Identify which cell holds the provided text, then report its (X, Y) central coordinate. 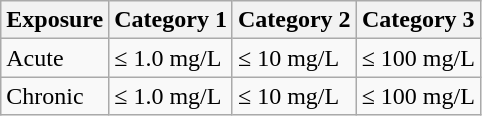
Exposure (55, 20)
Chronic (55, 96)
Category 2 (294, 20)
Acute (55, 58)
Category 1 (171, 20)
Category 3 (418, 20)
